Determine the (x, y) coordinate at the center of the cell enclosing the given text.  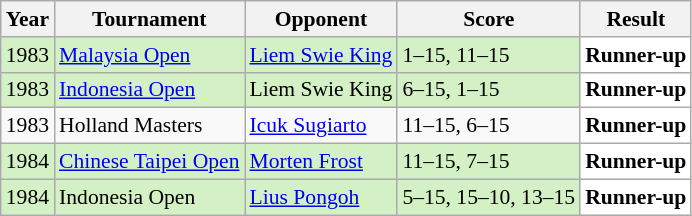
Chinese Taipei Open (149, 162)
Result (636, 19)
Morten Frost (320, 162)
Score (488, 19)
Malaysia Open (149, 55)
Icuk Sugiarto (320, 126)
Lius Pongoh (320, 197)
11–15, 6–15 (488, 126)
6–15, 1–15 (488, 90)
Year (28, 19)
5–15, 15–10, 13–15 (488, 197)
1–15, 11–15 (488, 55)
11–15, 7–15 (488, 162)
Holland Masters (149, 126)
Tournament (149, 19)
Opponent (320, 19)
